Return [x, y] of the center of cell containing provided text 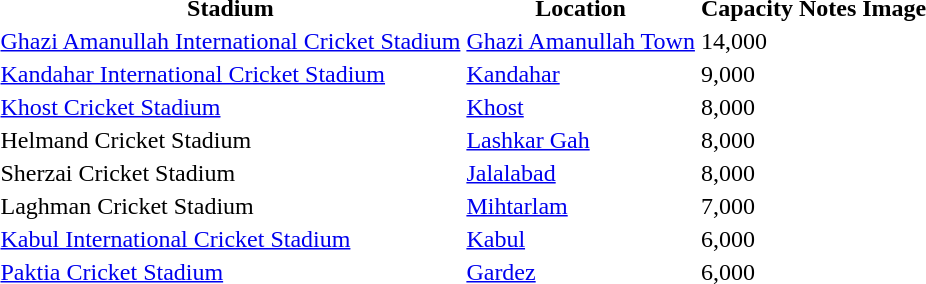
Khost [581, 107]
6,000 [746, 239]
Mihtarlam [581, 206]
Jalalabad [581, 173]
14,000 [746, 41]
Kabul [581, 239]
Kandahar [581, 74]
Ghazi Amanullah Town [581, 41]
7,000 [746, 206]
9,000 [746, 74]
Lashkar Gah [581, 140]
